Extract the (X, Y) coordinate from the center of the cell holding the provided text.  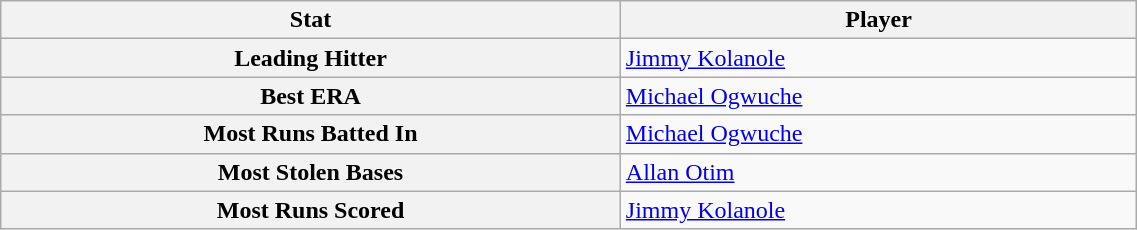
Leading Hitter (311, 58)
Best ERA (311, 96)
Most Runs Batted In (311, 134)
Most Stolen Bases (311, 172)
Player (878, 20)
Allan Otim (878, 172)
Most Runs Scored (311, 210)
Stat (311, 20)
